Identify which cell holds the provided text, then report its [X, Y] central coordinate. 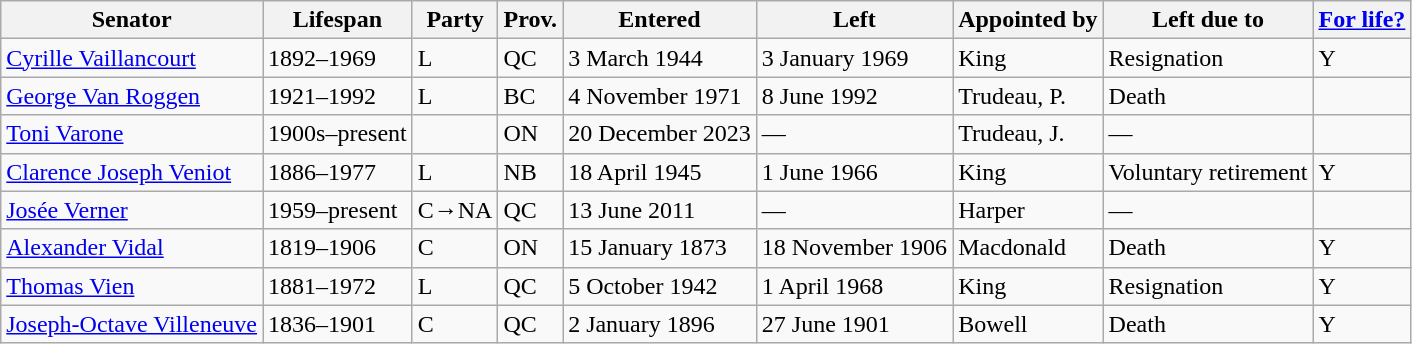
George Van Roggen [132, 96]
Cyrille Vaillancourt [132, 58]
Joseph-Octave Villeneuve [132, 324]
Prov. [530, 20]
3 January 1969 [854, 58]
8 June 1992 [854, 96]
C→NA [455, 210]
1 June 1966 [854, 172]
Lifespan [338, 20]
Entered [660, 20]
Appointed by [1028, 20]
Alexander Vidal [132, 248]
NB [530, 172]
Senator [132, 20]
5 October 1942 [660, 286]
18 April 1945 [660, 172]
Bowell [1028, 324]
For life? [1362, 20]
27 June 1901 [854, 324]
4 November 1971 [660, 96]
Trudeau, J. [1028, 134]
1959–present [338, 210]
Voluntary retirement [1208, 172]
BC [530, 96]
1 April 1968 [854, 286]
Thomas Vien [132, 286]
Left [854, 20]
1881–1972 [338, 286]
15 January 1873 [660, 248]
18 November 1906 [854, 248]
1892–1969 [338, 58]
Josée Verner [132, 210]
Clarence Joseph Veniot [132, 172]
Toni Varone [132, 134]
3 March 1944 [660, 58]
1819–1906 [338, 248]
1886–1977 [338, 172]
13 June 2011 [660, 210]
Macdonald [1028, 248]
1900s–present [338, 134]
Party [455, 20]
Left due to [1208, 20]
Trudeau, P. [1028, 96]
Harper [1028, 210]
1836–1901 [338, 324]
2 January 1896 [660, 324]
20 December 2023 [660, 134]
1921–1992 [338, 96]
